Pinpoint the cell where the given text exists, returning its (X, Y) midpoint coordinate. 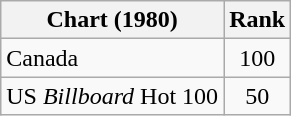
Canada (112, 58)
100 (258, 58)
Chart (1980) (112, 20)
50 (258, 96)
Rank (258, 20)
US Billboard Hot 100 (112, 96)
